Capture the cell that displays the provided text and extract its (X, Y) central coordinate. 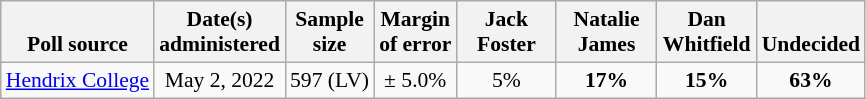
± 5.0% (415, 80)
15% (707, 80)
May 2, 2022 (220, 80)
DanWhitfield (707, 32)
Marginof error (415, 32)
63% (811, 80)
Poll source (78, 32)
5% (506, 80)
17% (606, 80)
Undecided (811, 32)
JackFoster (506, 32)
Date(s)administered (220, 32)
NatalieJames (606, 32)
Hendrix College (78, 80)
Samplesize (330, 32)
597 (LV) (330, 80)
